Capture the cell that displays the provided text and extract its (X, Y) central coordinate. 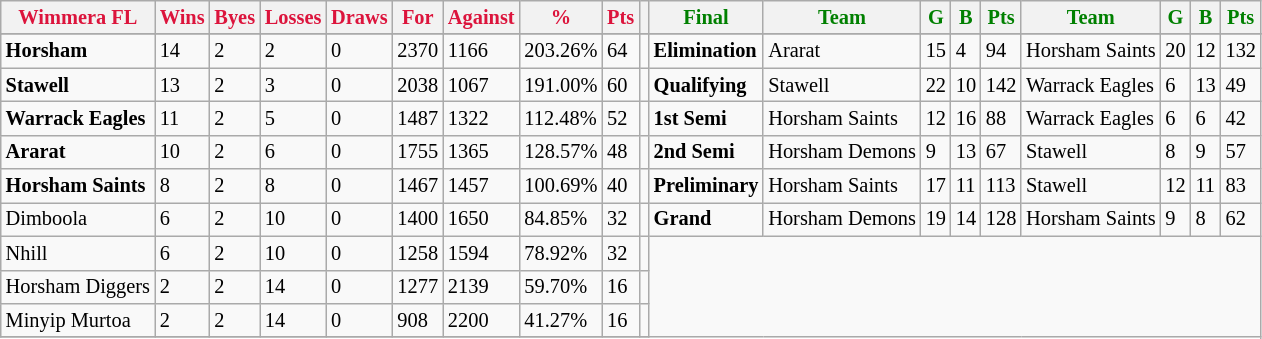
128 (1001, 219)
1594 (482, 253)
142 (1001, 85)
% (560, 17)
2nd Semi (706, 152)
132 (1241, 51)
Preliminary (706, 186)
2038 (418, 85)
1457 (482, 186)
Horsham (78, 51)
1467 (418, 186)
Grand (706, 219)
42 (1241, 118)
191.00% (560, 85)
1400 (418, 219)
4 (966, 51)
1755 (418, 152)
1st Semi (706, 118)
Dimboola (78, 219)
19 (936, 219)
908 (418, 320)
Wimmera FL (78, 17)
113 (1001, 186)
84.85% (560, 219)
3 (293, 85)
Against (482, 17)
1365 (482, 152)
Draws (359, 17)
20 (1176, 51)
1277 (418, 287)
Nhill (78, 253)
59.70% (560, 287)
Wins (182, 17)
Qualifying (706, 85)
112.48% (560, 118)
64 (620, 51)
For (418, 17)
52 (620, 118)
94 (1001, 51)
2139 (482, 287)
1166 (482, 51)
128.57% (560, 152)
100.69% (560, 186)
Final (706, 17)
5 (293, 118)
Horsham Diggers (78, 287)
Elimination (706, 51)
40 (620, 186)
1650 (482, 219)
88 (1001, 118)
Losses (293, 17)
67 (1001, 152)
2200 (482, 320)
83 (1241, 186)
60 (620, 85)
Minyip Murtoa (78, 320)
62 (1241, 219)
17 (936, 186)
2370 (418, 51)
1067 (482, 85)
49 (1241, 85)
22 (936, 85)
1322 (482, 118)
203.26% (560, 51)
15 (936, 51)
1258 (418, 253)
Byes (234, 17)
1487 (418, 118)
41.27% (560, 320)
57 (1241, 152)
78.92% (560, 253)
48 (620, 152)
